Extract the (X, Y) coordinate from the center of the cell holding the provided text.  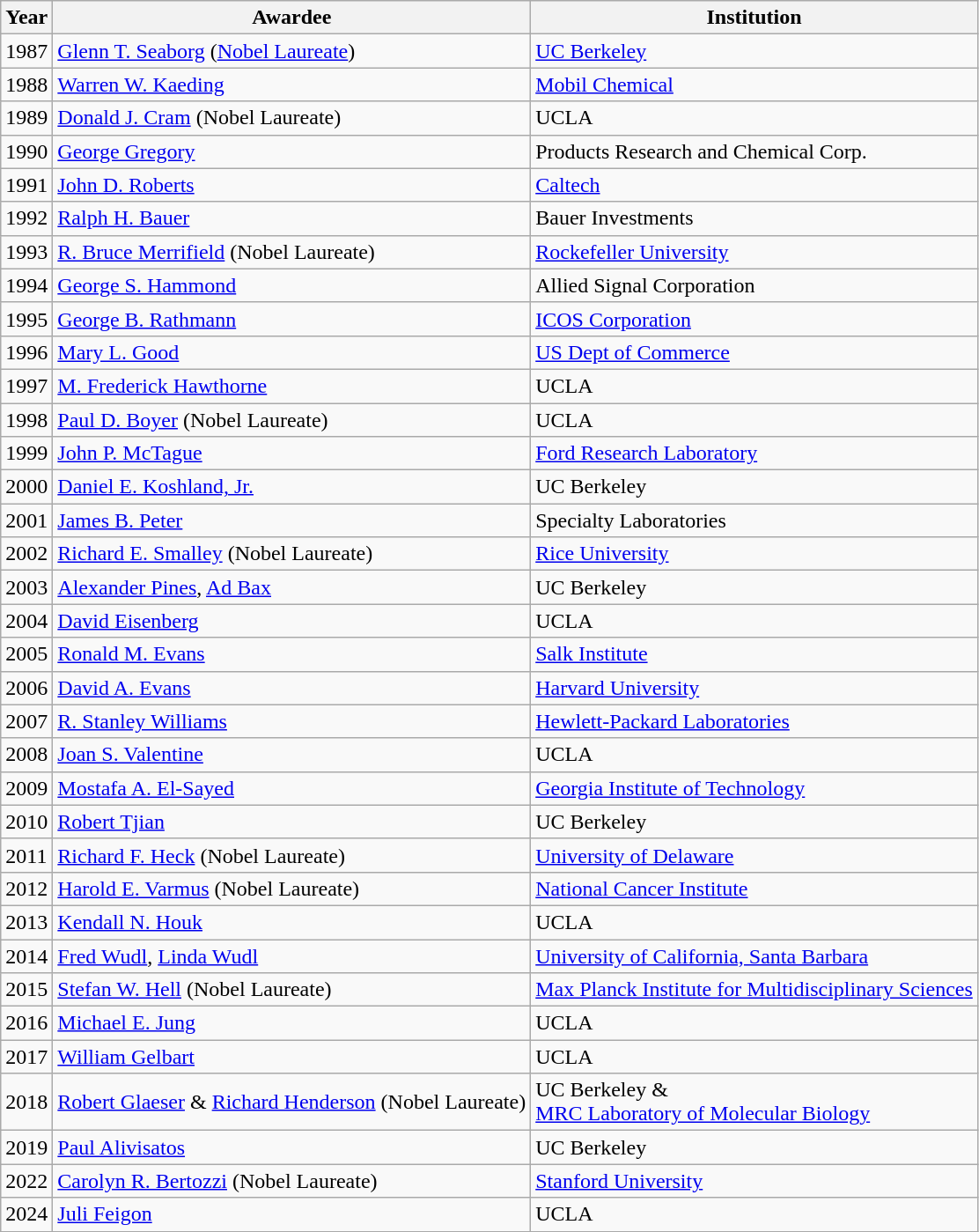
Stanford University (754, 1181)
2022 (26, 1181)
US Dept of Commerce (754, 352)
Georgia Institute of Technology (754, 788)
Carolyn R. Bertozzi (Nobel Laureate) (292, 1181)
Michael E. Jung (292, 1023)
Rice University (754, 554)
Specialty Laboratories (754, 520)
Juli Feigon (292, 1214)
2007 (26, 721)
William Gelbart (292, 1057)
Caltech (754, 185)
Salk Institute (754, 654)
R. Bruce Merrifield (Nobel Laureate) (292, 252)
1991 (26, 185)
John D. Roberts (292, 185)
1995 (26, 319)
Products Research and Chemical Corp. (754, 151)
Paul D. Boyer (Nobel Laureate) (292, 420)
1987 (26, 51)
Stefan W. Hell (Nobel Laureate) (292, 990)
Hewlett-Packard Laboratories (754, 721)
George S. Hammond (292, 285)
Alexander Pines, Ad Bax (292, 587)
1998 (26, 420)
Harold E. Varmus (Nobel Laureate) (292, 889)
John P. McTague (292, 454)
Robert Tjian (292, 822)
2019 (26, 1147)
2018 (26, 1103)
R. Stanley Williams (292, 721)
David A. Evans (292, 688)
1992 (26, 218)
Ford Research Laboratory (754, 454)
Fred Wudl, Linda Wudl (292, 955)
M. Frederick Hawthorne (292, 386)
Mostafa A. El-Sayed (292, 788)
2005 (26, 654)
1990 (26, 151)
2011 (26, 855)
Harvard University (754, 688)
Daniel E. Koshland, Jr. (292, 487)
David Eisenberg (292, 621)
National Cancer Institute (754, 889)
2017 (26, 1057)
2000 (26, 487)
2024 (26, 1214)
Mary L. Good (292, 352)
Richard E. Smalley (Nobel Laureate) (292, 554)
2013 (26, 922)
Donald J. Cram (Nobel Laureate) (292, 118)
ICOS Corporation (754, 319)
2015 (26, 990)
UC Berkeley &MRC Laboratory of Molecular Biology (754, 1103)
George Gregory (292, 151)
2012 (26, 889)
Year (26, 18)
2008 (26, 755)
Ronald M. Evans (292, 654)
2003 (26, 587)
1996 (26, 352)
Glenn T. Seaborg (Nobel Laureate) (292, 51)
Warren W. Kaeding (292, 85)
2014 (26, 955)
1999 (26, 454)
Robert Glaeser & Richard Henderson (Nobel Laureate) (292, 1103)
1988 (26, 85)
University of California, Santa Barbara (754, 955)
2002 (26, 554)
Allied Signal Corporation (754, 285)
1997 (26, 386)
1993 (26, 252)
2001 (26, 520)
Rockefeller University (754, 252)
George B. Rathmann (292, 319)
Richard F. Heck (Nobel Laureate) (292, 855)
2016 (26, 1023)
1994 (26, 285)
Joan S. Valentine (292, 755)
Institution (754, 18)
Kendall N. Houk (292, 922)
Max Planck Institute for Multidisciplinary Sciences (754, 990)
Paul Alivisatos (292, 1147)
Ralph H. Bauer (292, 218)
2004 (26, 621)
Mobil Chemical (754, 85)
Awardee (292, 18)
Bauer Investments (754, 218)
2009 (26, 788)
2010 (26, 822)
1989 (26, 118)
James B. Peter (292, 520)
2006 (26, 688)
University of Delaware (754, 855)
